Capture the cell that displays the provided text and extract its [x, y] central coordinate. 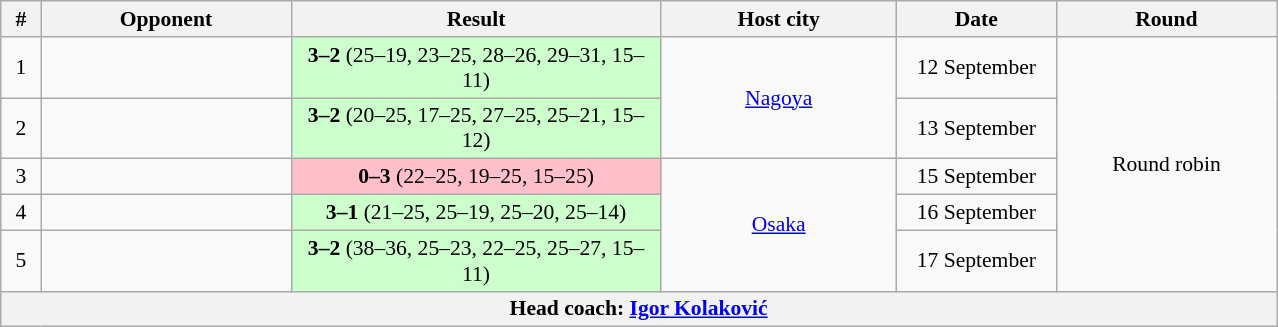
12 September [976, 68]
2 [21, 128]
Date [976, 19]
5 [21, 260]
Round [1166, 19]
3–2 (25–19, 23–25, 28–26, 29–31, 15–11) [476, 68]
Result [476, 19]
# [21, 19]
3–2 (20–25, 17–25, 27–25, 25–21, 15–12) [476, 128]
Opponent [166, 19]
Head coach: Igor Kolaković [639, 309]
0–3 (22–25, 19–25, 15–25) [476, 177]
Round robin [1166, 164]
Osaka [778, 225]
3–1 (21–25, 25–19, 25–20, 25–14) [476, 213]
3–2 (38–36, 25–23, 22–25, 25–27, 15–11) [476, 260]
13 September [976, 128]
17 September [976, 260]
4 [21, 213]
15 September [976, 177]
Nagoya [778, 98]
16 September [976, 213]
Host city [778, 19]
1 [21, 68]
3 [21, 177]
